Determine the [x, y] coordinate at the center of the cell enclosing the given text.  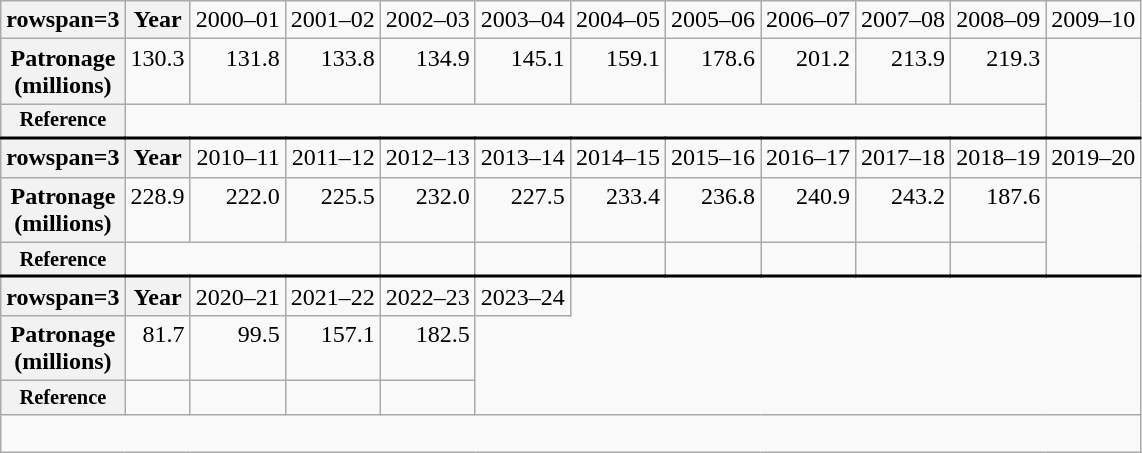
232.0 [428, 210]
2004–05 [618, 20]
134.9 [428, 72]
133.8 [332, 72]
2014–15 [618, 158]
2016–17 [808, 158]
240.9 [808, 210]
2013–14 [522, 158]
2010–11 [238, 158]
219.3 [998, 72]
2009–10 [1094, 20]
243.2 [904, 210]
225.5 [332, 210]
213.9 [904, 72]
2022–23 [428, 296]
2017–18 [904, 158]
81.7 [158, 348]
187.6 [998, 210]
2003–04 [522, 20]
233.4 [618, 210]
228.9 [158, 210]
2021–22 [332, 296]
2011–12 [332, 158]
2002–03 [428, 20]
178.6 [712, 72]
2018–19 [998, 158]
2008–09 [998, 20]
2012–13 [428, 158]
2015–16 [712, 158]
99.5 [238, 348]
2019–20 [1094, 158]
182.5 [428, 348]
2007–08 [904, 20]
157.1 [332, 348]
130.3 [158, 72]
2005–06 [712, 20]
2006–07 [808, 20]
236.8 [712, 210]
201.2 [808, 72]
2001–02 [332, 20]
227.5 [522, 210]
145.1 [522, 72]
2020–21 [238, 296]
2023–24 [522, 296]
222.0 [238, 210]
159.1 [618, 72]
2000–01 [238, 20]
131.8 [238, 72]
